Provide the [x, y] coordinate of the cell's center where the given text is located.  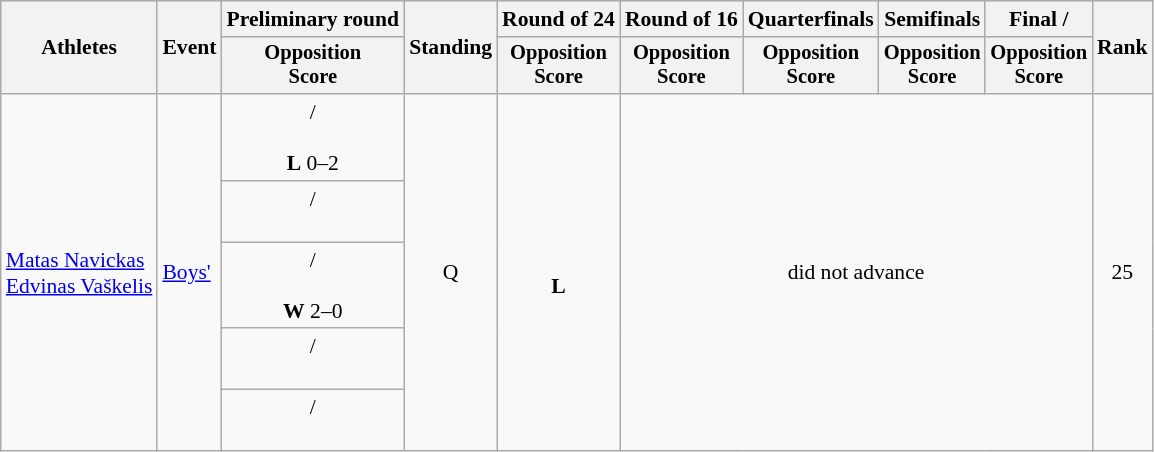
/W 2–0 [312, 286]
did not advance [856, 272]
Quarterfinals [811, 19]
/L 0–2 [312, 138]
25 [1122, 272]
Standing [450, 48]
Event [189, 48]
Q [450, 272]
Preliminary round [312, 19]
Athletes [80, 48]
Rank [1122, 48]
Round of 24 [558, 19]
L [558, 272]
Boys' [189, 272]
Matas NavickasEdvinas Vaškelis [80, 272]
Final / [1038, 19]
Semifinals [932, 19]
Round of 16 [682, 19]
